Find where the given text appears and provide that cell's center as [x, y] coordinate. 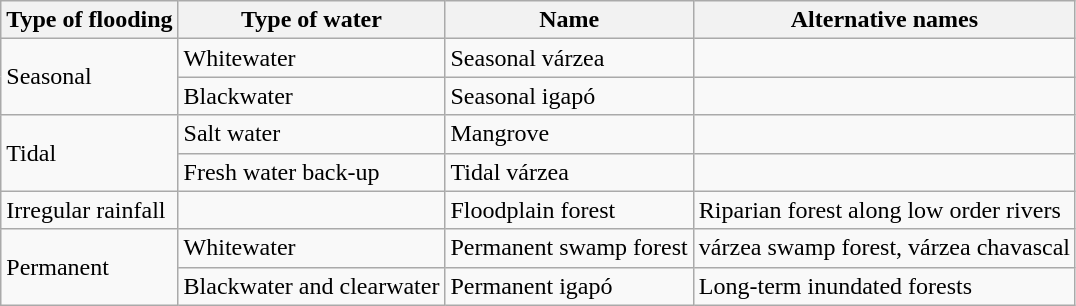
várzea swamp forest, várzea chavascal [884, 248]
Mangrove [569, 134]
Tidal [90, 153]
Type of flooding [90, 20]
Permanent swamp forest [569, 248]
Permanent [90, 267]
Tidal várzea [569, 172]
Irregular rainfall [90, 210]
Riparian forest along low order rivers [884, 210]
Fresh water back-up [312, 172]
Seasonal [90, 77]
Seasonal igapó [569, 96]
Floodplain forest [569, 210]
Long-term inundated forests [884, 286]
Blackwater and clearwater [312, 286]
Alternative names [884, 20]
Name [569, 20]
Type of water [312, 20]
Blackwater [312, 96]
Seasonal várzea [569, 58]
Permanent igapó [569, 286]
Salt water [312, 134]
